Find where the given text appears and provide that cell's center as [x, y] coordinate. 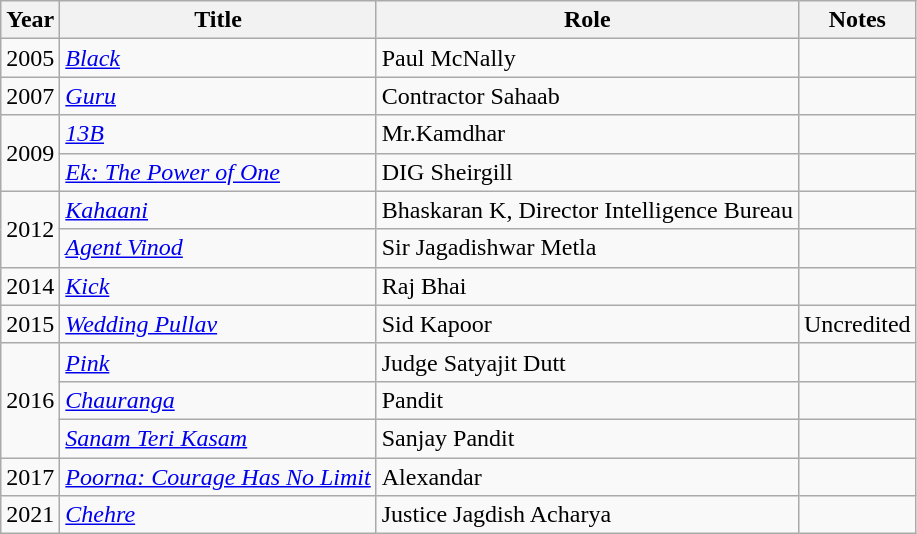
Contractor Sahaab [587, 96]
Bhaskaran K, Director Intelligence Bureau [587, 210]
13B [218, 134]
Alexandar [587, 477]
Kahaani [218, 210]
Role [587, 20]
Justice Jagdish Acharya [587, 515]
DIG Sheirgill [587, 172]
Mr.Kamdhar [587, 134]
Chehre [218, 515]
Year [30, 20]
Judge Satyajit Dutt [587, 362]
Sid Kapoor [587, 324]
Pink [218, 362]
Black [218, 58]
Paul McNally [587, 58]
2014 [30, 286]
Sanam Teri Kasam [218, 438]
Agent Vinod [218, 248]
2021 [30, 515]
Wedding Pullav [218, 324]
Uncredited [857, 324]
2009 [30, 153]
2017 [30, 477]
Pandit [587, 400]
Poorna: Courage Has No Limit [218, 477]
Notes [857, 20]
Chauranga [218, 400]
Raj Bhai [587, 286]
2005 [30, 58]
Kick [218, 286]
2016 [30, 400]
Sir Jagadishwar Metla [587, 248]
Title [218, 20]
Sanjay Pandit [587, 438]
Guru [218, 96]
Ek: The Power of One [218, 172]
2015 [30, 324]
2012 [30, 229]
2007 [30, 96]
